From the cell containing the given text, extract its center point as (X, Y) coordinate. 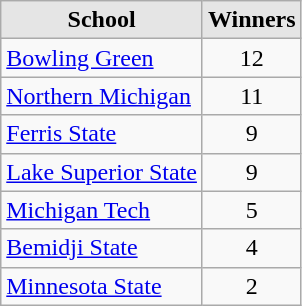
Lake Superior State (102, 172)
5 (252, 210)
4 (252, 248)
12 (252, 58)
School (102, 20)
Bemidji State (102, 248)
Minnesota State (102, 286)
2 (252, 286)
Michigan Tech (102, 210)
11 (252, 96)
Northern Michigan (102, 96)
Winners (252, 20)
Ferris State (102, 134)
Bowling Green (102, 58)
